Return the [X, Y] coordinate for the center point of the cell that contains the specified text.  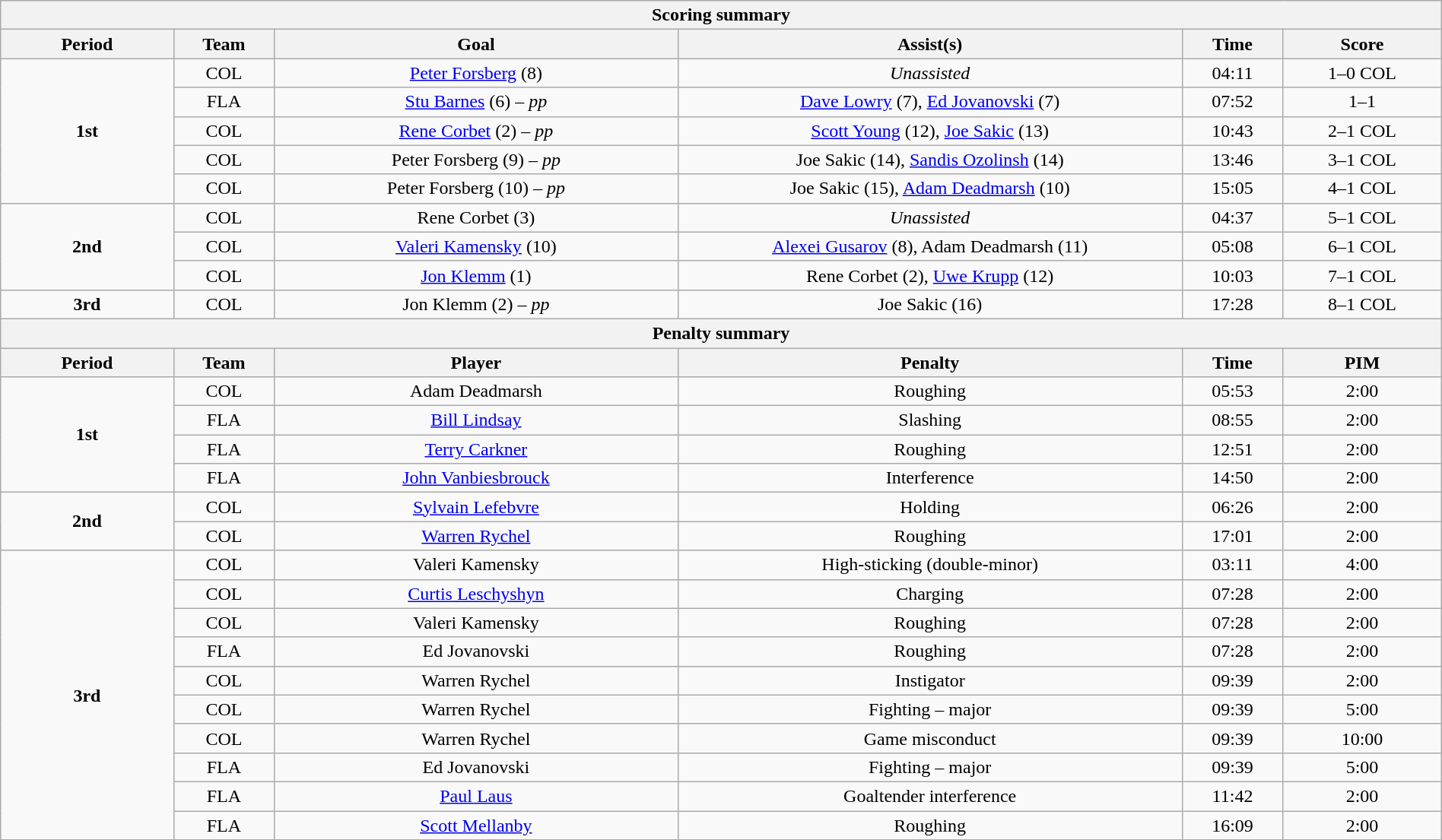
Terry Carkner [476, 449]
Slashing [929, 420]
Peter Forsberg (8) [476, 73]
06:26 [1232, 507]
4:00 [1362, 565]
Interference [929, 478]
08:55 [1232, 420]
Scoring summary [721, 15]
Joe Sakic (16) [929, 304]
1–1 [1362, 102]
10:00 [1362, 738]
5–1 COL [1362, 217]
Rene Corbet (2), Uwe Krupp (12) [929, 275]
1–0 COL [1362, 73]
4–1 COL [1362, 189]
Curtis Leschyshyn [476, 594]
Rene Corbet (2) – pp [476, 131]
Scott Mellanby [476, 825]
17:01 [1232, 536]
Joe Sakic (14), Sandis Ozolinsh (14) [929, 160]
Game misconduct [929, 738]
Jon Klemm (1) [476, 275]
05:53 [1232, 391]
07:52 [1232, 102]
10:03 [1232, 275]
Bill Lindsay [476, 420]
Stu Barnes (6) – pp [476, 102]
Sylvain Lefebvre [476, 507]
Score [1362, 44]
Instigator [929, 680]
04:37 [1232, 217]
Paul Laus [476, 796]
8–1 COL [1362, 304]
Goal [476, 44]
Assist(s) [929, 44]
Adam Deadmarsh [476, 391]
05:08 [1232, 246]
17:28 [1232, 304]
Penalty summary [721, 333]
Player [476, 363]
14:50 [1232, 478]
Alexei Gusarov (8), Adam Deadmarsh (11) [929, 246]
Scott Young (12), Joe Sakic (13) [929, 131]
Peter Forsberg (10) – pp [476, 189]
13:46 [1232, 160]
7–1 COL [1362, 275]
10:43 [1232, 131]
6–1 COL [1362, 246]
High-sticking (double-minor) [929, 565]
11:42 [1232, 796]
16:09 [1232, 825]
Valeri Kamensky (10) [476, 246]
Holding [929, 507]
15:05 [1232, 189]
04:11 [1232, 73]
Charging [929, 594]
Goaltender interference [929, 796]
03:11 [1232, 565]
Rene Corbet (3) [476, 217]
12:51 [1232, 449]
3–1 COL [1362, 160]
Peter Forsberg (9) – pp [476, 160]
Penalty [929, 363]
Joe Sakic (15), Adam Deadmarsh (10) [929, 189]
PIM [1362, 363]
Jon Klemm (2) – pp [476, 304]
Dave Lowry (7), Ed Jovanovski (7) [929, 102]
2–1 COL [1362, 131]
John Vanbiesbrouck [476, 478]
